From the cell containing the given text, extract its center point as [X, Y] coordinate. 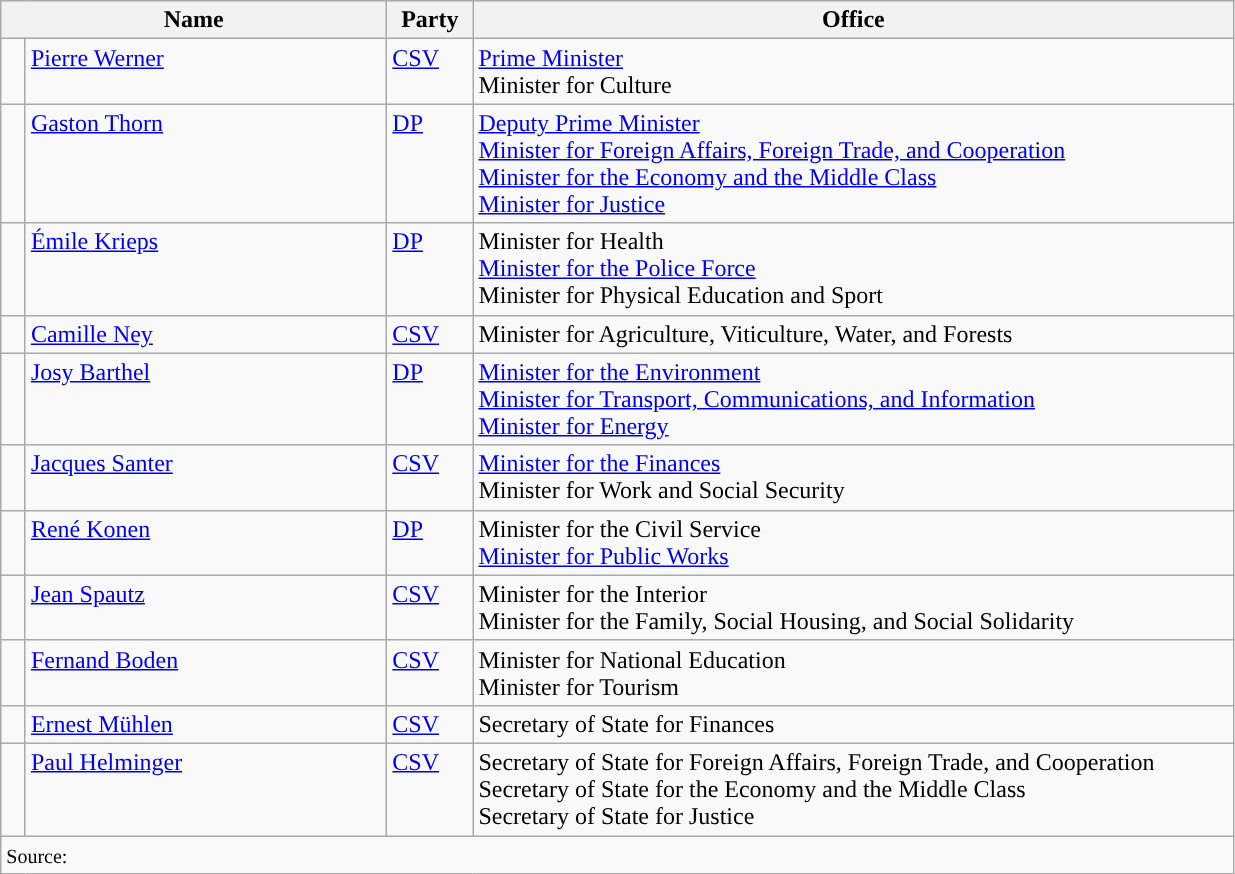
Pierre Werner [206, 72]
Gaston Thorn [206, 164]
Minister for National Education Minister for Tourism [854, 672]
Secretary of State for Finances [854, 724]
Ernest Mühlen [206, 724]
Minister for the Civil Service Minister for Public Works [854, 542]
Émile Krieps [206, 269]
Minister for the Environment Minister for Transport, Communications, and Information Minister for Energy [854, 399]
Deputy Prime Minister Minister for Foreign Affairs, Foreign Trade, and Cooperation Minister for the Economy and the Middle Class Minister for Justice [854, 164]
Name [194, 20]
Office [854, 20]
Minister for Health Minister for the Police Force Minister for Physical Education and Sport [854, 269]
Camille Ney [206, 334]
Party [430, 20]
Prime Minister Minister for Culture [854, 72]
Jacques Santer [206, 478]
Paul Helminger [206, 789]
Minister for Agriculture, Viticulture, Water, and Forests [854, 334]
Fernand Boden [206, 672]
René Konen [206, 542]
Minister for the Interior Minister for the Family, Social Housing, and Social Solidarity [854, 608]
Minister for the Finances Minister for Work and Social Security [854, 478]
Jean Spautz [206, 608]
Source: [618, 855]
Josy Barthel [206, 399]
